Search for the cell housing the specified text and yield its [X, Y] center coordinate. 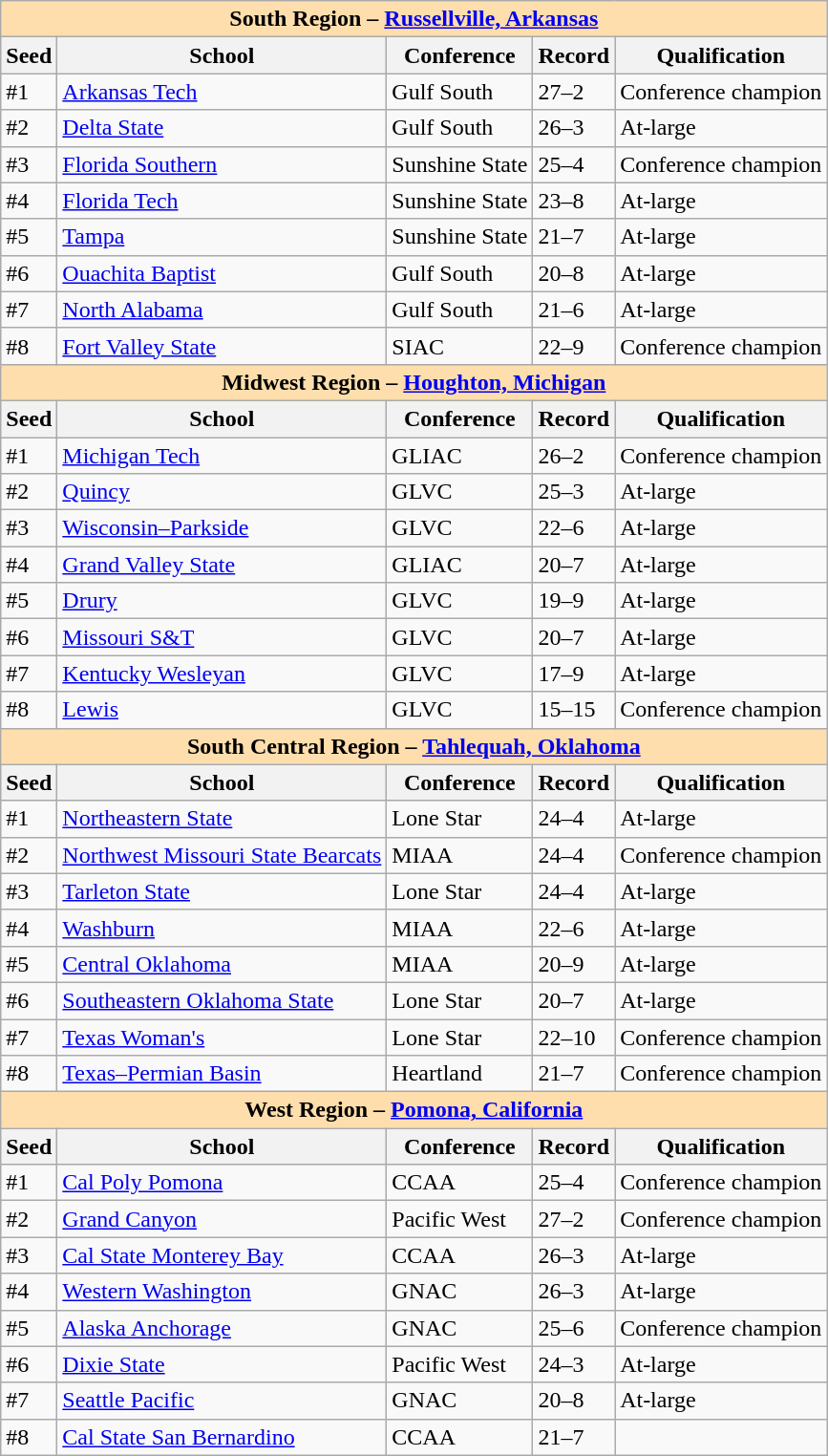
19–9 [574, 601]
Drury [222, 601]
SIAC [460, 346]
Seattle Pacific [222, 1401]
Northwest Missouri State Bearcats [222, 855]
South Central Region – Tahlequah, Oklahoma [414, 746]
Wisconsin–Parkside [222, 528]
Ouachita Baptist [222, 273]
South Region – Russellville, Arkansas [414, 19]
Grand Canyon [222, 1219]
Arkansas Tech [222, 92]
Northeastern State [222, 819]
Cal State San Bernardino [222, 1437]
Cal Poly Pomona [222, 1183]
Delta State [222, 128]
15–15 [574, 710]
Missouri S&T [222, 637]
22–10 [574, 1037]
Michigan Tech [222, 456]
Central Oklahoma [222, 964]
Texas–Permian Basin [222, 1074]
24–3 [574, 1364]
Midwest Region – Houghton, Michigan [414, 382]
Western Washington [222, 1292]
Heartland [460, 1074]
West Region – Pomona, California [414, 1110]
Alaska Anchorage [222, 1328]
21–6 [574, 310]
Kentucky Wesleyan [222, 674]
Cal State Monterey Bay [222, 1255]
North Alabama [222, 310]
Quincy [222, 492]
Southeastern Oklahoma State [222, 1000]
20–9 [574, 964]
Tampa [222, 237]
25–6 [574, 1328]
Florida Southern [222, 164]
Fort Valley State [222, 346]
25–3 [574, 492]
Tarleton State [222, 891]
Washburn [222, 928]
Texas Woman's [222, 1037]
22–9 [574, 346]
Florida Tech [222, 201]
26–2 [574, 456]
Dixie State [222, 1364]
17–9 [574, 674]
Grand Valley State [222, 565]
23–8 [574, 201]
Lewis [222, 710]
